Search for the cell housing the specified text and yield its (x, y) center coordinate. 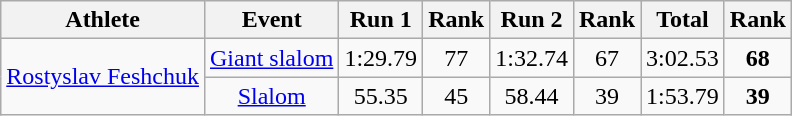
58.44 (532, 96)
Athlete (103, 20)
Giant slalom (271, 58)
55.35 (381, 96)
Run 1 (381, 20)
1:29.79 (381, 58)
Event (271, 20)
45 (456, 96)
Total (683, 20)
77 (456, 58)
Run 2 (532, 20)
Rostyslav Feshchuk (103, 77)
Slalom (271, 96)
1:53.79 (683, 96)
1:32.74 (532, 58)
3:02.53 (683, 58)
68 (758, 58)
67 (606, 58)
